From the cell containing the given text, extract its center point as (x, y) coordinate. 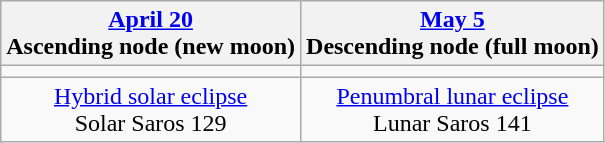
Hybrid solar eclipseSolar Saros 129 (151, 110)
May 5Descending node (full moon) (453, 34)
April 20Ascending node (new moon) (151, 34)
Penumbral lunar eclipseLunar Saros 141 (453, 110)
